Identify which cell holds the provided text, then report its (X, Y) central coordinate. 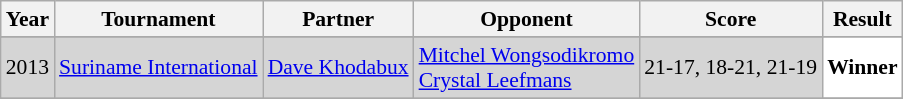
Mitchel Wongsodikromo Crystal Leefmans (527, 68)
Winner (862, 68)
2013 (28, 68)
Partner (338, 19)
Tournament (158, 19)
Year (28, 19)
Result (862, 19)
21-17, 18-21, 21-19 (730, 68)
Score (730, 19)
Opponent (527, 19)
Suriname International (158, 68)
Dave Khodabux (338, 68)
